From the cell containing the given text, extract its center point as (x, y) coordinate. 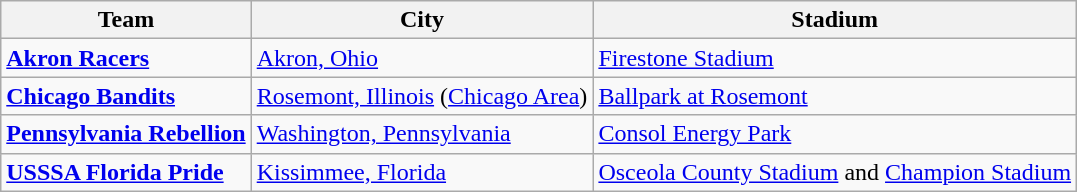
Akron Racers (126, 58)
Stadium (835, 20)
Chicago Bandits (126, 96)
Ballpark at Rosemont (835, 96)
Rosemont, Illinois (Chicago Area) (422, 96)
Washington, Pennsylvania (422, 134)
Consol Energy Park (835, 134)
Kissimmee, Florida (422, 172)
City (422, 20)
USSSA Florida Pride (126, 172)
Osceola County Stadium and Champion Stadium (835, 172)
Firestone Stadium (835, 58)
Akron, Ohio (422, 58)
Pennsylvania Rebellion (126, 134)
Team (126, 20)
